Detect which cell encompasses the target text, then output its (x, y) center coordinate. 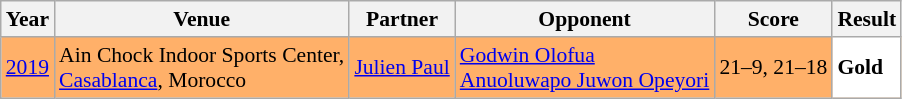
Godwin Olofua Anuoluwapo Juwon Opeyori (585, 68)
Year (28, 19)
Opponent (585, 19)
Ain Chock Indoor Sports Center,Casablanca, Morocco (202, 68)
Result (866, 19)
Score (773, 19)
Venue (202, 19)
Gold (866, 68)
Partner (402, 19)
21–9, 21–18 (773, 68)
Julien Paul (402, 68)
2019 (28, 68)
